For the text-containing cell, return its midpoint in [x, y] coordinate format. 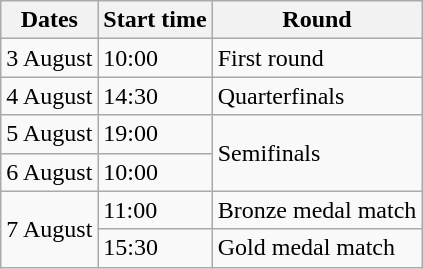
4 August [50, 96]
3 August [50, 58]
5 August [50, 134]
6 August [50, 172]
7 August [50, 229]
Quarterfinals [317, 96]
Dates [50, 20]
Start time [155, 20]
First round [317, 58]
Round [317, 20]
19:00 [155, 134]
Bronze medal match [317, 210]
Semifinals [317, 153]
14:30 [155, 96]
Gold medal match [317, 248]
15:30 [155, 248]
11:00 [155, 210]
